Determine the [x, y] coordinate at the center of the cell enclosing the given text.  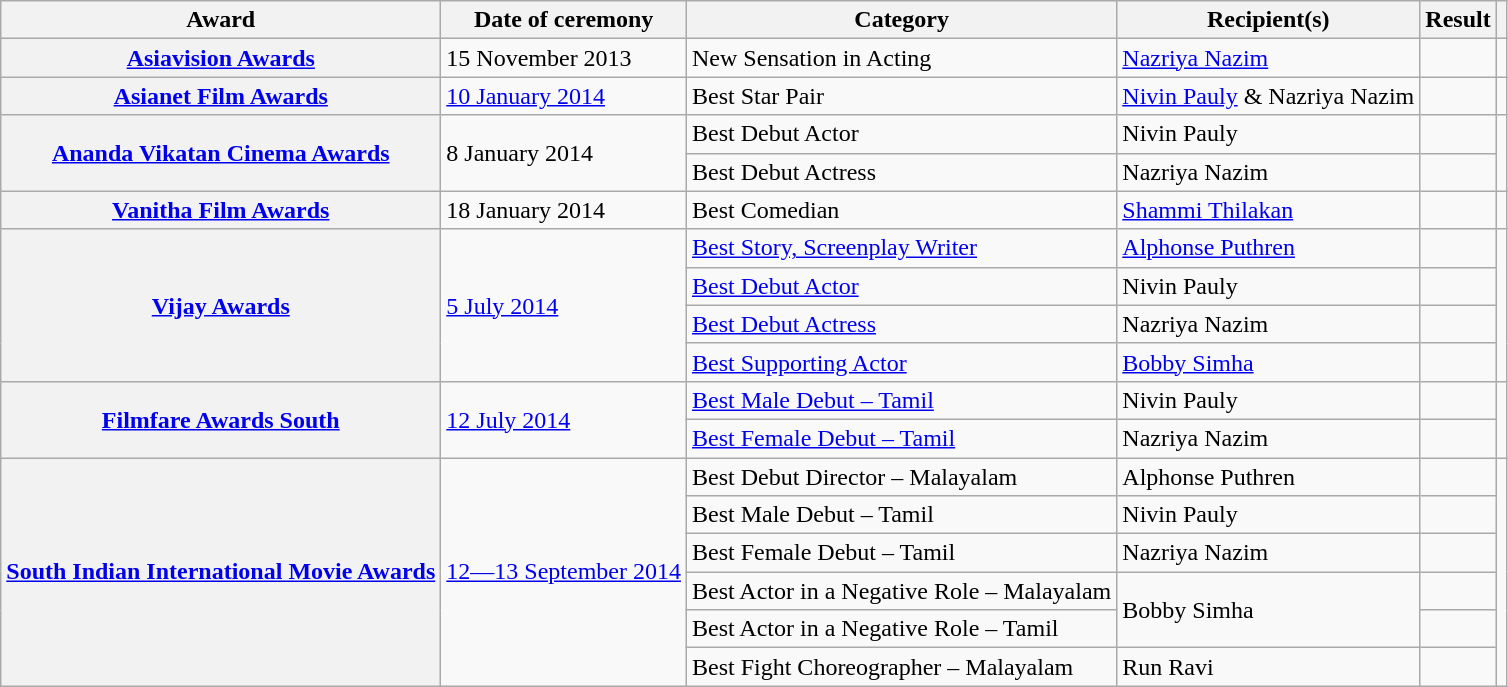
Best Star Pair [901, 96]
15 November 2013 [564, 58]
12—13 September 2014 [564, 572]
Filmfare Awards South [221, 419]
Recipient(s) [1268, 20]
Best Actor in a Negative Role – Tamil [901, 629]
New Sensation in Acting [901, 58]
Asiavision Awards [221, 58]
Best Debut Director – Malayalam [901, 477]
Award [221, 20]
Vanitha Film Awards [221, 210]
Best Comedian [901, 210]
Category [901, 20]
Nivin Pauly & Nazriya Nazim [1268, 96]
South Indian International Movie Awards [221, 572]
Vijay Awards [221, 305]
Asianet Film Awards [221, 96]
12 July 2014 [564, 419]
8 January 2014 [564, 153]
5 July 2014 [564, 305]
Best Story, Screenplay Writer [901, 248]
Best Supporting Actor [901, 362]
Shammi Thilakan [1268, 210]
Date of ceremony [564, 20]
18 January 2014 [564, 210]
Best Fight Choreographer – Malayalam [901, 667]
Ananda Vikatan Cinema Awards [221, 153]
Best Actor in a Negative Role – Malayalam [901, 591]
10 January 2014 [564, 96]
Result [1458, 20]
Run Ravi [1268, 667]
